Find where the given text appears and provide that cell's center as (x, y) coordinate. 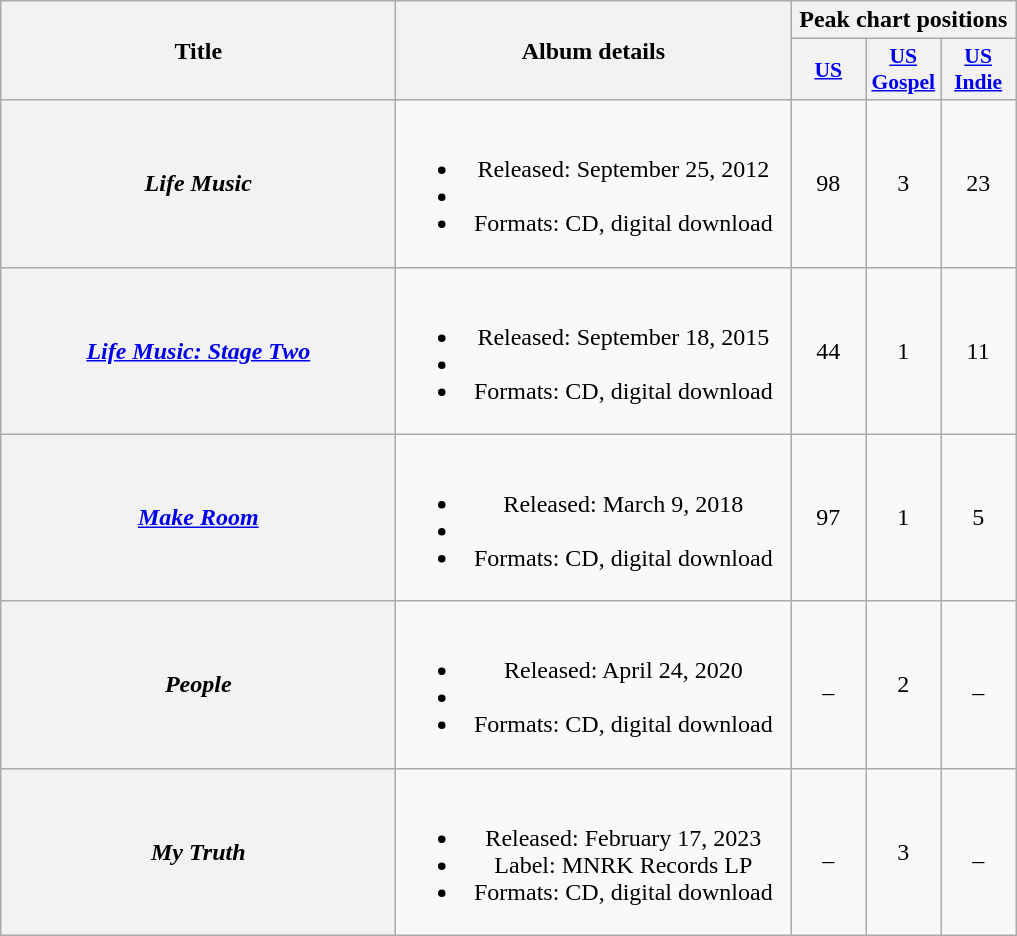
97 (828, 518)
Released: February 17, 2023Label: MNRK Records LPFormats: CD, digital download (594, 852)
Peak chart positions (904, 20)
Life Music: Stage Two (198, 350)
2 (904, 684)
Life Music (198, 184)
Album details (594, 50)
US (828, 70)
98 (828, 184)
My Truth (198, 852)
Make Room (198, 518)
Released: September 25, 2012Formats: CD, digital download (594, 184)
Released: April 24, 2020Formats: CD, digital download (594, 684)
Released: September 18, 2015Formats: CD, digital download (594, 350)
Released: March 9, 2018Formats: CD, digital download (594, 518)
44 (828, 350)
Title (198, 50)
23 (978, 184)
USGospel (904, 70)
5 (978, 518)
People (198, 684)
USIndie (978, 70)
11 (978, 350)
